Provide the [X, Y] coordinate of the cell's center where the given text is located.  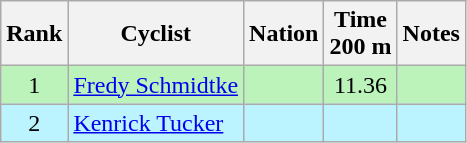
1 [34, 85]
2 [34, 123]
Time200 m [360, 34]
Fredy Schmidtke [156, 85]
Notes [431, 34]
Nation [284, 34]
Kenrick Tucker [156, 123]
Rank [34, 34]
Cyclist [156, 34]
11.36 [360, 85]
